Search for the cell housing the specified text and yield its (x, y) center coordinate. 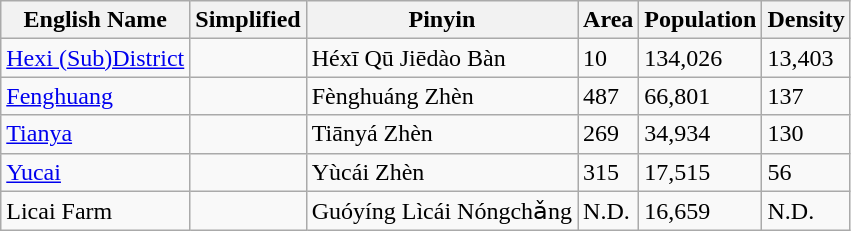
34,934 (700, 134)
130 (806, 134)
Fènghuáng Zhèn (442, 96)
10 (608, 58)
66,801 (700, 96)
Fenghuang (96, 96)
English Name (96, 20)
Density (806, 20)
137 (806, 96)
Guóyíng Lìcái Nóngchǎng (442, 211)
315 (608, 172)
Hexi (Sub)District (96, 58)
134,026 (700, 58)
16,659 (700, 211)
Héxī Qū Jiēdào Bàn (442, 58)
Simplified (248, 20)
Tianya (96, 134)
Population (700, 20)
Yùcái Zhèn (442, 172)
Pinyin (442, 20)
269 (608, 134)
Area (608, 20)
Licai Farm (96, 211)
487 (608, 96)
Tiānyá Zhèn (442, 134)
56 (806, 172)
Yucai (96, 172)
17,515 (700, 172)
13,403 (806, 58)
